Identify which cell holds the provided text, then report its (x, y) central coordinate. 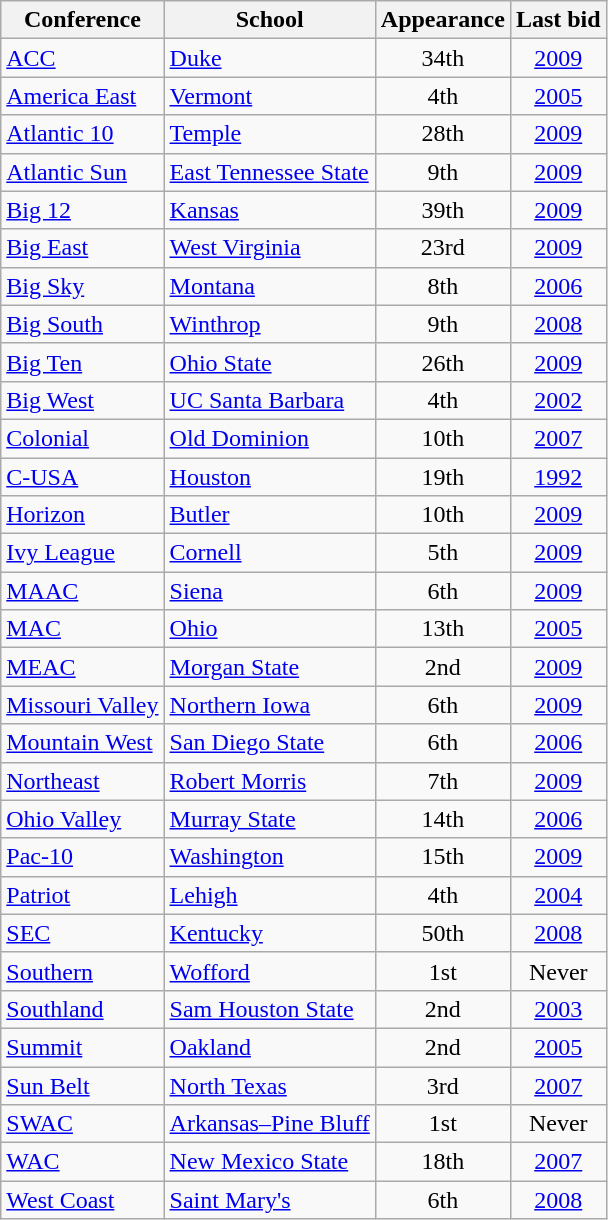
Northeast (82, 781)
34th (442, 58)
28th (442, 134)
Houston (270, 477)
West Coast (82, 1200)
19th (442, 477)
Atlantic Sun (82, 172)
Last bid (558, 20)
Summit (82, 1047)
Conference (82, 20)
Appearance (442, 20)
New Mexico State (270, 1162)
15th (442, 857)
50th (442, 933)
5th (442, 553)
8th (442, 286)
SEC (82, 933)
Morgan State (270, 667)
School (270, 20)
Big 12 (82, 210)
Sam Houston State (270, 1009)
Big West (82, 400)
Sun Belt (82, 1085)
Lehigh (270, 895)
23rd (442, 248)
SWAC (82, 1124)
Ivy League (82, 553)
MAAC (82, 591)
WAC (82, 1162)
Vermont (270, 96)
Duke (270, 58)
7th (442, 781)
2002 (558, 400)
2004 (558, 895)
Northern Iowa (270, 705)
Washington (270, 857)
Big South (82, 324)
Big Sky (82, 286)
MAC (82, 629)
Butler (270, 515)
14th (442, 819)
Montana (270, 286)
Robert Morris (270, 781)
UC Santa Barbara (270, 400)
Cornell (270, 553)
Pac-10 (82, 857)
Big Ten (82, 362)
Mountain West (82, 743)
Ohio Valley (82, 819)
Siena (270, 591)
3rd (442, 1085)
26th (442, 362)
Saint Mary's (270, 1200)
Oakland (270, 1047)
13th (442, 629)
Ohio (270, 629)
Southland (82, 1009)
East Tennessee State (270, 172)
C-USA (82, 477)
Patriot (82, 895)
MEAC (82, 667)
39th (442, 210)
Arkansas–Pine Bluff (270, 1124)
2003 (558, 1009)
Temple (270, 134)
ACC (82, 58)
Kansas (270, 210)
Southern (82, 971)
Ohio State (270, 362)
1992 (558, 477)
Wofford (270, 971)
18th (442, 1162)
Kentucky (270, 933)
Old Dominion (270, 438)
Winthrop (270, 324)
Missouri Valley (82, 705)
America East (82, 96)
San Diego State (270, 743)
Murray State (270, 819)
Horizon (82, 515)
Colonial (82, 438)
Atlantic 10 (82, 134)
West Virginia (270, 248)
Big East (82, 248)
North Texas (270, 1085)
